Extract the [X, Y] coordinate from the center of the cell holding the provided text.  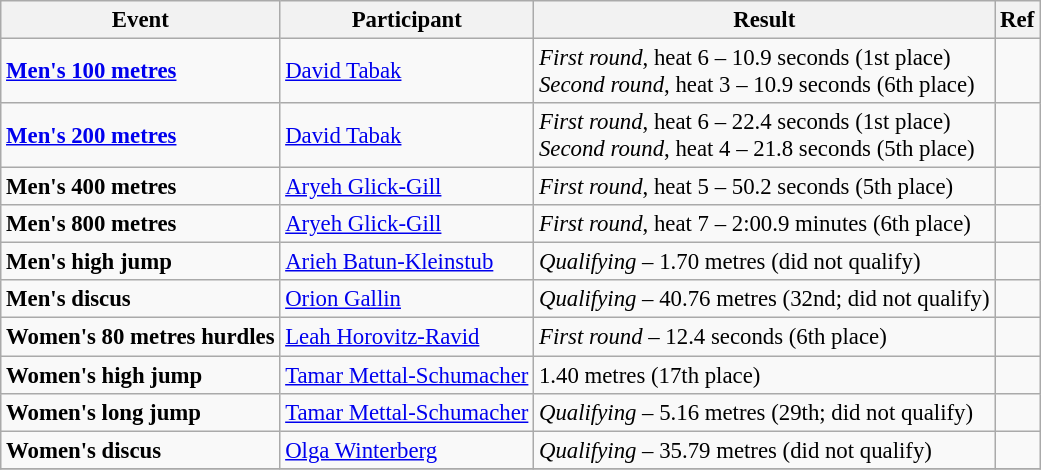
Women's discus [140, 450]
Qualifying – 5.16 metres (29th; did not qualify) [764, 412]
Orion Gallin [407, 299]
Olga Winterberg [407, 450]
Men's 200 metres [140, 136]
Men's 800 metres [140, 224]
Ref [1018, 20]
Event [140, 20]
First round, heat 5 – 50.2 seconds (5th place) [764, 187]
Qualifying – 1.70 metres (did not qualify) [764, 262]
Qualifying – 35.79 metres (did not qualify) [764, 450]
Result [764, 20]
Arieh Batun-Kleinstub [407, 262]
First round, heat 7 – 2:00.9 minutes (6th place) [764, 224]
First round, heat 6 – 10.9 seconds (1st place)Second round, heat 3 – 10.9 seconds (6th place) [764, 72]
Men's discus [140, 299]
First round – 12.4 seconds (6th place) [764, 337]
Leah Horovitz-Ravid [407, 337]
Participant [407, 20]
Men's high jump [140, 262]
Qualifying – 40.76 metres (32nd; did not qualify) [764, 299]
Women's high jump [140, 375]
Women's long jump [140, 412]
First round, heat 6 – 22.4 seconds (1st place)Second round, heat 4 – 21.8 seconds (5th place) [764, 136]
Men's 100 metres [140, 72]
1.40 metres (17th place) [764, 375]
Men's 400 metres [140, 187]
Women's 80 metres hurdles [140, 337]
